Return [x, y] of the center of cell containing provided text 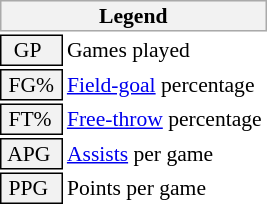
GP [31, 50]
APG [31, 154]
Assists per game [166, 154]
Games played [166, 50]
Free-throw percentage [166, 120]
Field-goal percentage [166, 85]
PPG [31, 188]
FG% [31, 85]
Points per game [166, 188]
Legend [134, 16]
FT% [31, 120]
